Return the [X, Y] coordinate for the center point of the cell that contains the specified text.  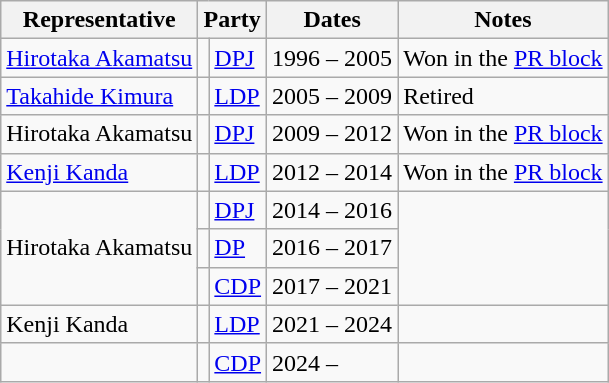
2005 – 2009 [332, 96]
2021 – 2024 [332, 324]
Party [232, 20]
Notes [503, 20]
2009 – 2012 [332, 134]
2024 – [332, 362]
1996 – 2005 [332, 58]
Dates [332, 20]
Representative [100, 20]
DP [238, 248]
2017 – 2021 [332, 286]
Takahide Kimura [100, 96]
Retired [503, 96]
2016 – 2017 [332, 248]
2014 – 2016 [332, 210]
2012 – 2014 [332, 172]
